Detect which cell encompasses the target text, then output its [x, y] center coordinate. 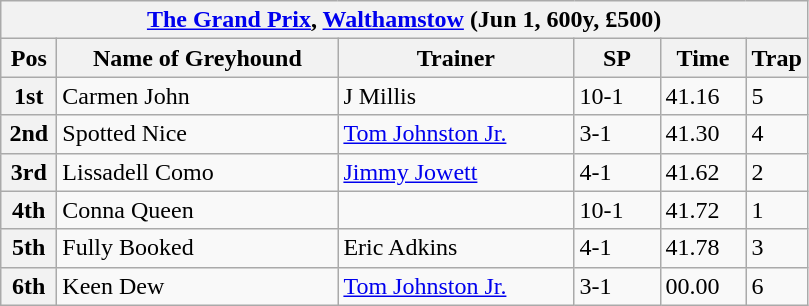
Jimmy Jowett [456, 172]
Fully Booked [198, 248]
3 [776, 248]
1st [29, 96]
Time [703, 58]
Trainer [456, 58]
41.62 [703, 172]
00.00 [703, 286]
4 [776, 134]
2 [776, 172]
Lissadell Como [198, 172]
The Grand Prix, Walthamstow (Jun 1, 600y, £500) [404, 20]
Keen Dew [198, 286]
5 [776, 96]
Conna Queen [198, 210]
1 [776, 210]
41.30 [703, 134]
2nd [29, 134]
6 [776, 286]
Trap [776, 58]
Name of Greyhound [198, 58]
41.16 [703, 96]
41.78 [703, 248]
SP [617, 58]
Eric Adkins [456, 248]
Pos [29, 58]
5th [29, 248]
6th [29, 286]
J Millis [456, 96]
3rd [29, 172]
41.72 [703, 210]
4th [29, 210]
Carmen John [198, 96]
Spotted Nice [198, 134]
